Return the (x, y) coordinate for the center point of the cell that contains the specified text.  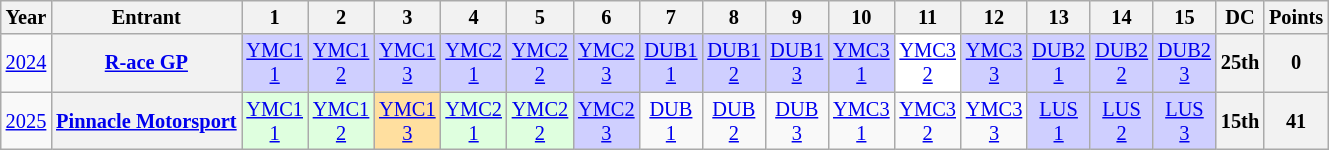
LUS3 (1184, 121)
3 (407, 17)
14 (1122, 17)
12 (994, 17)
7 (670, 17)
Year (26, 17)
11 (928, 17)
6 (606, 17)
15 (1184, 17)
25th (1240, 63)
13 (1058, 17)
DUB11 (670, 63)
DUB22 (1122, 63)
2025 (26, 121)
Pinnacle Motorsport (146, 121)
9 (796, 17)
2024 (26, 63)
DUB23 (1184, 63)
DUB21 (1058, 63)
10 (861, 17)
5 (540, 17)
0 (1296, 63)
DUB2 (734, 121)
8 (734, 17)
Entrant (146, 17)
DUB1 (670, 121)
41 (1296, 121)
DUB13 (796, 63)
15th (1240, 121)
1 (275, 17)
4 (473, 17)
DUB3 (796, 121)
R-ace GP (146, 63)
DC (1240, 17)
DUB12 (734, 63)
LUS2 (1122, 121)
Points (1296, 17)
2 (341, 17)
LUS1 (1058, 121)
